Search for the cell housing the specified text and yield its (X, Y) center coordinate. 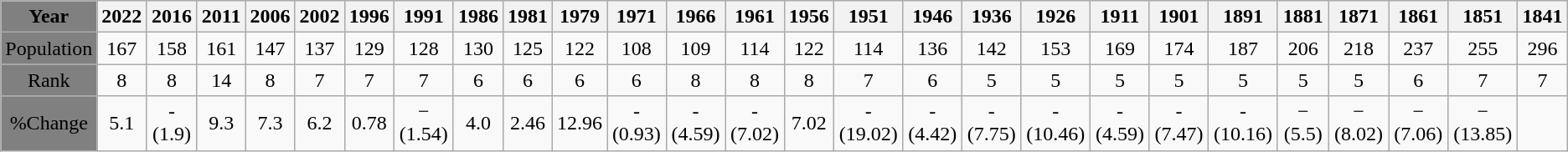
2016 (172, 17)
129 (369, 48)
- (1.9) (172, 124)
Year (49, 17)
- (10.46) (1055, 124)
- (10.16) (1243, 124)
174 (1179, 48)
2002 (320, 17)
158 (172, 48)
167 (122, 48)
2006 (270, 17)
1901 (1179, 17)
130 (477, 48)
169 (1121, 48)
1966 (695, 17)
2022 (122, 17)
1996 (369, 17)
125 (528, 48)
5.1 (122, 124)
- (7.02) (756, 124)
− (13.85) (1483, 124)
1946 (933, 17)
137 (320, 48)
Population (49, 48)
2011 (221, 17)
153 (1055, 48)
1979 (580, 17)
1851 (1483, 17)
1871 (1359, 17)
255 (1483, 48)
1841 (1543, 17)
14 (221, 80)
− (1.54) (424, 124)
1991 (424, 17)
- (4.42) (933, 124)
206 (1303, 48)
1926 (1055, 17)
7.02 (809, 124)
1981 (528, 17)
0.78 (369, 124)
187 (1243, 48)
1971 (637, 17)
2.46 (528, 124)
1956 (809, 17)
1891 (1243, 17)
237 (1419, 48)
6.2 (320, 124)
1881 (1303, 17)
296 (1543, 48)
128 (424, 48)
1861 (1419, 17)
142 (992, 48)
− (7.06) (1419, 124)
218 (1359, 48)
− (8.02) (1359, 124)
Rank (49, 80)
7.3 (270, 124)
12.96 (580, 124)
%Change (49, 124)
161 (221, 48)
1936 (992, 17)
9.3 (221, 124)
4.0 (477, 124)
− (5.5) (1303, 124)
109 (695, 48)
1951 (868, 17)
- (7.47) (1179, 124)
1986 (477, 17)
- (0.93) (637, 124)
136 (933, 48)
147 (270, 48)
1961 (756, 17)
1911 (1121, 17)
108 (637, 48)
- (7.75) (992, 124)
- (19.02) (868, 124)
